Find where the given text appears and provide that cell's center as (X, Y) coordinate. 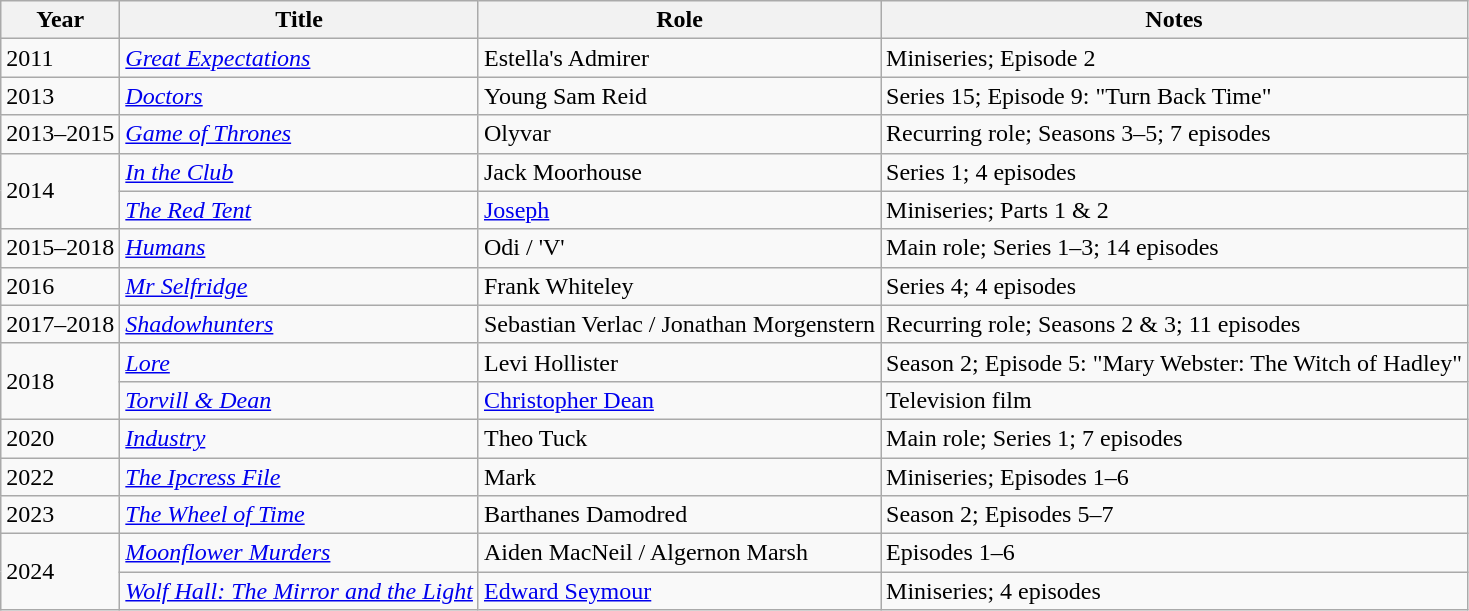
2018 (60, 381)
2014 (60, 191)
Odi / 'V' (679, 248)
Year (60, 20)
Estella's Admirer (679, 58)
Recurring role; Seasons 3–5; 7 episodes (1174, 134)
Series 15; Episode 9: "Turn Back Time" (1174, 96)
Miniseries; Episode 2 (1174, 58)
2020 (60, 438)
Barthanes Damodred (679, 515)
In the Club (300, 172)
Edward Seymour (679, 591)
2013 (60, 96)
Great Expectations (300, 58)
Humans (300, 248)
Doctors (300, 96)
Main role; Series 1–3; 14 episodes (1174, 248)
Mark (679, 477)
Wolf Hall: The Mirror and the Light (300, 591)
The Wheel of Time (300, 515)
Miniseries; Episodes 1–6 (1174, 477)
Game of Thrones (300, 134)
Episodes 1–6 (1174, 553)
Olyvar (679, 134)
Frank Whiteley (679, 286)
Mr Selfridge (300, 286)
Joseph (679, 210)
2022 (60, 477)
2023 (60, 515)
Miniseries; Parts 1 & 2 (1174, 210)
The Ipcress File (300, 477)
Torvill & Dean (300, 400)
2011 (60, 58)
2015–2018 (60, 248)
2024 (60, 572)
Television film (1174, 400)
Series 1; 4 episodes (1174, 172)
2013–2015 (60, 134)
Role (679, 20)
Lore (300, 362)
Aiden MacNeil / Algernon Marsh (679, 553)
Young Sam Reid (679, 96)
Industry (300, 438)
Recurring role; Seasons 2 & 3; 11 episodes (1174, 324)
Season 2; Episode 5: "Mary Webster: The Witch of Hadley" (1174, 362)
Christopher Dean (679, 400)
The Red Tent (300, 210)
Theo Tuck (679, 438)
2017–2018 (60, 324)
Miniseries; 4 episodes (1174, 591)
Series 4; 4 episodes (1174, 286)
Shadowhunters (300, 324)
Season 2; Episodes 5–7 (1174, 515)
Notes (1174, 20)
Main role; Series 1; 7 episodes (1174, 438)
2016 (60, 286)
Levi Hollister (679, 362)
Jack Moorhouse (679, 172)
Moonflower Murders (300, 553)
Title (300, 20)
Sebastian Verlac / Jonathan Morgenstern (679, 324)
